For the text-containing cell, return its midpoint in (X, Y) coordinate format. 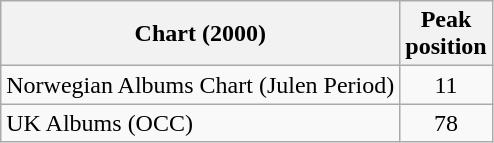
UK Albums (OCC) (200, 123)
11 (446, 85)
Chart (2000) (200, 34)
Norwegian Albums Chart (Julen Period) (200, 85)
78 (446, 123)
Peakposition (446, 34)
